Capture the cell that displays the provided text and extract its [x, y] central coordinate. 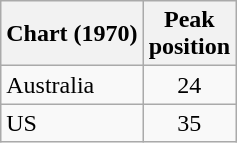
Australia [72, 85]
24 [189, 85]
Peakposition [189, 34]
Chart (1970) [72, 34]
US [72, 123]
35 [189, 123]
